Return (X, Y) of the center of cell containing provided text 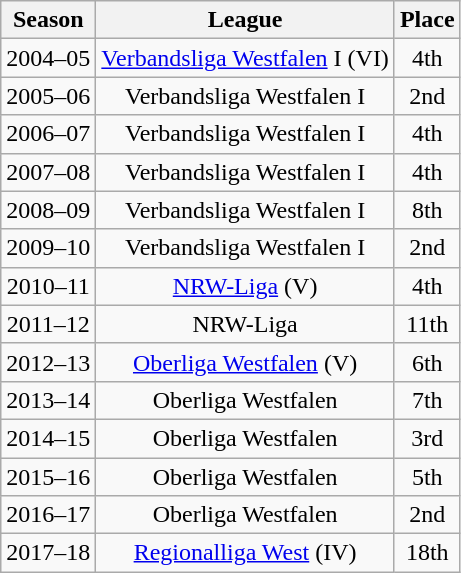
Place (427, 20)
Verbandsliga Westfalen I (VI) (246, 58)
2011–12 (48, 324)
2009–10 (48, 248)
5th (427, 477)
2013–14 (48, 400)
Regionalliga West (IV) (246, 553)
2004–05 (48, 58)
11th (427, 324)
2005–06 (48, 96)
NRW-Liga (246, 324)
3rd (427, 438)
2015–16 (48, 477)
2010–11 (48, 286)
7th (427, 400)
Season (48, 20)
2007–08 (48, 172)
NRW-Liga (V) (246, 286)
8th (427, 210)
2014–15 (48, 438)
2008–09 (48, 210)
18th (427, 553)
2012–13 (48, 362)
League (246, 20)
2017–18 (48, 553)
2006–07 (48, 134)
6th (427, 362)
2016–17 (48, 515)
Oberliga Westfalen (V) (246, 362)
